For the text-containing cell, return its midpoint in [X, Y] coordinate format. 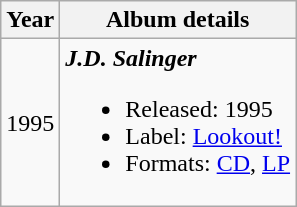
1995 [30, 122]
Album details [178, 20]
J.D. SalingerReleased: 1995Label: Lookout! Formats: CD, LP [178, 122]
Year [30, 20]
